Return [X, Y] of the center of cell containing provided text 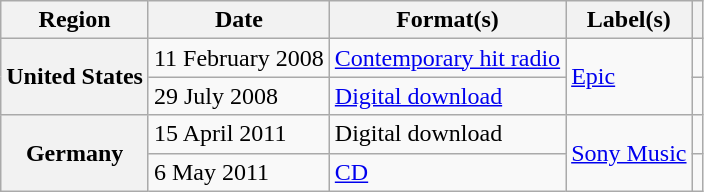
CD [447, 172]
15 April 2011 [238, 134]
Germany [75, 153]
Date [238, 20]
Sony Music [629, 153]
6 May 2011 [238, 172]
Label(s) [629, 20]
Contemporary hit radio [447, 58]
Region [75, 20]
29 July 2008 [238, 96]
11 February 2008 [238, 58]
Epic [629, 77]
United States [75, 77]
Format(s) [447, 20]
